Capture the cell that displays the provided text and extract its [x, y] central coordinate. 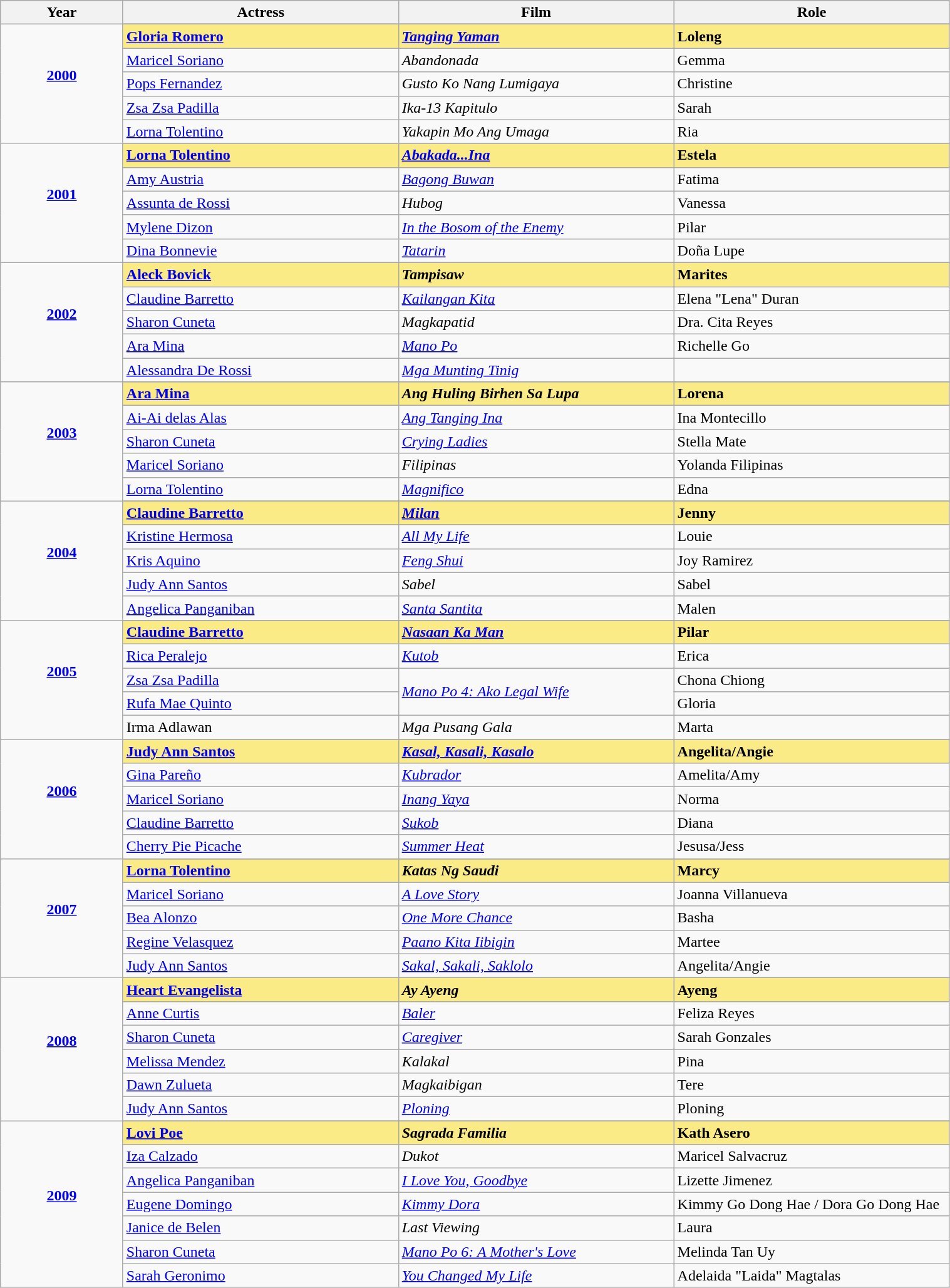
Santa Santita [536, 608]
Yolanda Filipinas [812, 465]
Gemma [812, 60]
Cherry Pie Picache [261, 847]
Sakal, Sakali, Saklolo [536, 966]
Dina Bonnevie [261, 250]
2006 [62, 799]
Kutob [536, 656]
2009 [62, 1204]
Ria [812, 131]
2008 [62, 1049]
Paano Kita Iibigin [536, 942]
Alessandra De Rossi [261, 370]
Kubrador [536, 775]
Pops Fernandez [261, 84]
Jenny [812, 513]
Ay Ayeng [536, 989]
Gina Pareño [261, 775]
2001 [62, 203]
2002 [62, 322]
Estela [812, 155]
Katas Ng Saudi [536, 870]
Melinda Tan Uy [812, 1252]
Kailangan Kita [536, 299]
Rica Peralejo [261, 656]
Crying Ladies [536, 441]
Last Viewing [536, 1228]
Gusto Ko Nang Lumigaya [536, 84]
Elena "Lena" Duran [812, 299]
Dawn Zulueta [261, 1085]
Tampisaw [536, 274]
One More Chance [536, 918]
Year [62, 13]
Stella Mate [812, 441]
Loleng [812, 36]
Ai-Ai delas Alas [261, 418]
Ayeng [812, 989]
Kimmy Dora [536, 1204]
Milan [536, 513]
Vanessa [812, 203]
Ang Tanging Ina [536, 418]
Nasaan Ka Man [536, 632]
Filipinas [536, 465]
Lovi Poe [261, 1133]
2005 [62, 679]
Christine [812, 84]
Maricel Salvacruz [812, 1157]
Laura [812, 1228]
Ika-13 Kapitulo [536, 108]
Mano Po [536, 346]
Mylene Dizon [261, 227]
Eugene Domingo [261, 1204]
Sarah Gonzales [812, 1037]
I Love You, Goodbye [536, 1180]
Edna [812, 489]
Lorena [812, 394]
Actress [261, 13]
Film [536, 13]
Iza Calzado [261, 1157]
Heart Evangelista [261, 989]
Joanna Villanueva [812, 894]
Yakapin Mo Ang Umaga [536, 131]
All My Life [536, 537]
Regine Velasquez [261, 942]
Role [812, 13]
Doña Lupe [812, 250]
Kris Aquino [261, 560]
2000 [62, 84]
Tatarin [536, 250]
Bagong Buwan [536, 179]
Tere [812, 1085]
Martee [812, 942]
Kalakal [536, 1061]
Basha [812, 918]
In the Bosom of the Enemy [536, 227]
Magnifico [536, 489]
Amy Austria [261, 179]
Mga Munting Tinig [536, 370]
Irma Adlawan [261, 728]
Kath Asero [812, 1133]
Amelita/Amy [812, 775]
Summer Heat [536, 847]
Melissa Mendez [261, 1061]
Inang Yaya [536, 799]
Dra. Cita Reyes [812, 322]
Ang Huling Birhen Sa Lupa [536, 394]
Jesusa/Jess [812, 847]
Sagrada Familia [536, 1133]
Aleck Bovick [261, 274]
Sukob [536, 823]
Richelle Go [812, 346]
Dukot [536, 1157]
Baler [536, 1013]
Lizette Jimenez [812, 1180]
Anne Curtis [261, 1013]
Gloria Romero [261, 36]
Bea Alonzo [261, 918]
Abandonada [536, 60]
Diana [812, 823]
Marites [812, 274]
Janice de Belen [261, 1228]
Adelaida "Laida" Magtalas [812, 1275]
Mano Po 6: A Mother's Love [536, 1252]
A Love Story [536, 894]
Feng Shui [536, 560]
Norma [812, 799]
Marcy [812, 870]
Magkaibigan [536, 1085]
Abakada...Ina [536, 155]
Feliza Reyes [812, 1013]
Rufa Mae Quinto [261, 704]
Tanging Yaman [536, 36]
Ina Montecillo [812, 418]
2003 [62, 441]
Marta [812, 728]
Kasal, Kasali, Kasalo [536, 751]
Gloria [812, 704]
Mano Po 4: Ako Legal Wife [536, 691]
Malen [812, 608]
Chona Chiong [812, 679]
Magkapatid [536, 322]
You Changed My Life [536, 1275]
Kimmy Go Dong Hae / Dora Go Dong Hae [812, 1204]
Pina [812, 1061]
Assunta de Rossi [261, 203]
2007 [62, 918]
Sarah Geronimo [261, 1275]
Kristine Hermosa [261, 537]
Mga Pusang Gala [536, 728]
Fatima [812, 179]
Joy Ramirez [812, 560]
Hubog [536, 203]
2004 [62, 560]
Erica [812, 656]
Caregiver [536, 1037]
Sarah [812, 108]
Louie [812, 537]
